Determine the [X, Y] coordinate at the center of the cell enclosing the given text.  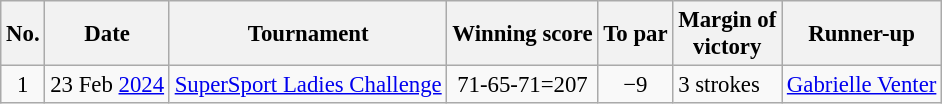
23 Feb 2024 [107, 85]
1 [23, 85]
3 strokes [728, 85]
Runner-up [862, 34]
No. [23, 34]
71-65-71=207 [522, 85]
SuperSport Ladies Challenge [308, 85]
Gabrielle Venter [862, 85]
To par [636, 34]
Winning score [522, 34]
Margin ofvictory [728, 34]
−9 [636, 85]
Tournament [308, 34]
Date [107, 34]
